Extract the [X, Y] coordinate from the center of the cell holding the provided text.  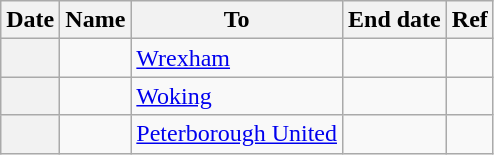
Name [96, 20]
End date [395, 20]
To [237, 20]
Ref [470, 20]
Wrexham [237, 58]
Woking [237, 96]
Peterborough United [237, 134]
Date [30, 20]
